Search for the cell housing the specified text and yield its [X, Y] center coordinate. 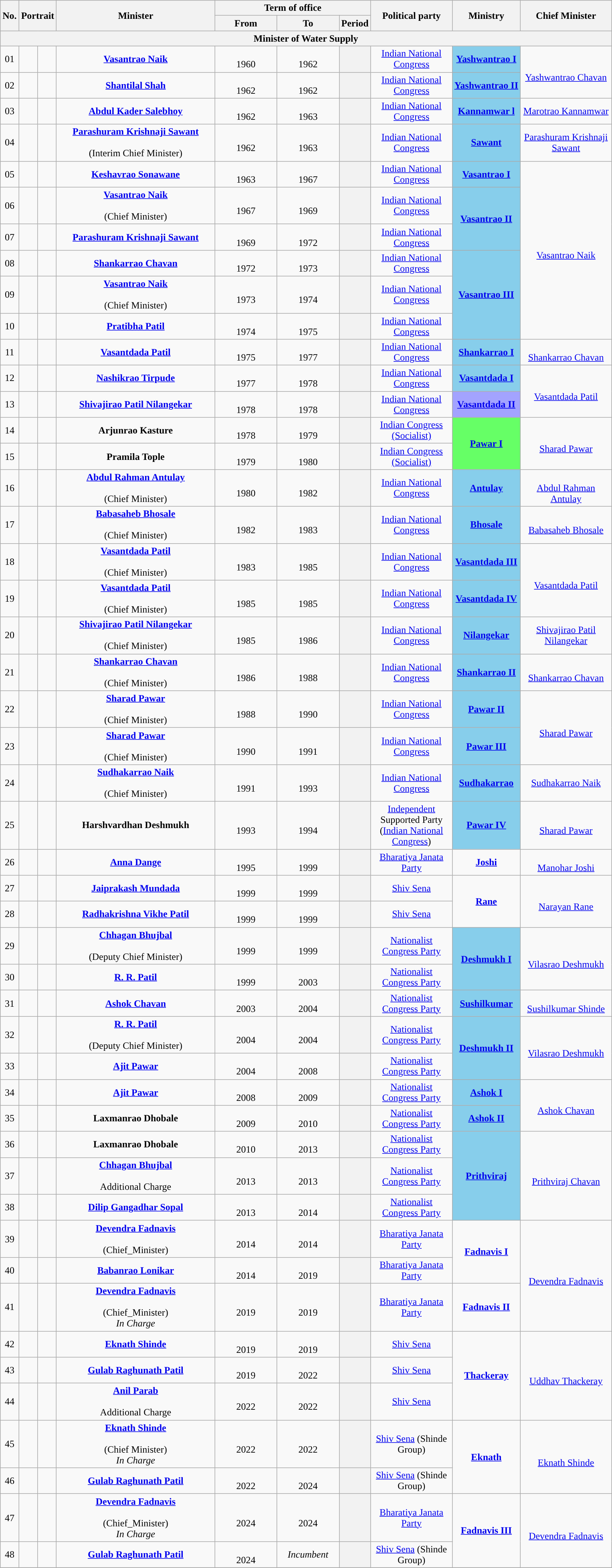
Vasantdada IV [486, 599]
Incumbent [308, 1554]
18 [10, 562]
Yashwantrao II [486, 85]
11 [10, 353]
Vasantrao I [486, 174]
35 [10, 1119]
29 [10, 946]
Fadnavis III [486, 1531]
Shankarrao I [486, 353]
Radhakrishna Vikhe Patil [135, 914]
Uddhav Thackeray [566, 1375]
13 [10, 405]
Abdul Kader Salebhoy [135, 111]
Abdul Rahman Antulay (Chief Minister) [135, 488]
19 [10, 599]
Babanrao Lonikar [135, 1270]
03 [10, 111]
Vasantdada I [486, 378]
47 [10, 1518]
Shankarrao Chavan (Chief Minister) [135, 672]
Vasantdada III [486, 562]
24 [10, 783]
Pawar III [486, 746]
Anna Dange [135, 862]
Babasaheb Bhosale (Chief Minister) [135, 525]
Prithviraj Chavan [566, 1176]
Sushilkumar Shinde [566, 1003]
Pratibha Patil [135, 326]
28 [10, 914]
32 [10, 1035]
Portrait [38, 16]
26 [10, 862]
21 [10, 672]
Yashwantrao Chavan [566, 72]
Shankarrao II [486, 672]
Deshmukh II [486, 1048]
Kannamwar l [486, 111]
37 [10, 1176]
Sudhakarrao Naik [566, 783]
No. [10, 16]
39 [10, 1239]
Eknath Shinde (Chief Minister)In Charge [135, 1444]
08 [10, 263]
Shivajirao Patil Nilangekar (Chief Minister) [135, 635]
14 [10, 430]
Prithviraj [486, 1176]
12 [10, 378]
To [308, 23]
10 [10, 326]
Sudhakarrao Naik (Chief Minister) [135, 783]
Ashok I [486, 1092]
Nashikrao Tirpude [135, 378]
Pawar I [486, 443]
Pramila Tople [135, 457]
45 [10, 1444]
40 [10, 1270]
Term of office [293, 8]
46 [10, 1481]
Jaiprakash Mundada [135, 889]
Fadnavis II [486, 1307]
Parashuram Krishnaji Sawant (Interim Chief Minister) [135, 143]
Joshi [486, 862]
Sudhakarrao [486, 783]
Vasantdada II [486, 405]
27 [10, 889]
42 [10, 1344]
Chief Minister [566, 16]
Chhagan Bhujbal Additional Charge [135, 1176]
Minister [135, 16]
Ashok II [486, 1119]
16 [10, 488]
Sushilkumar [486, 1003]
02 [10, 85]
Manohar Joshi [566, 862]
Rane [486, 901]
33 [10, 1066]
Chhagan Bhujbal (Deputy Chief Minister) [135, 946]
31 [10, 1003]
Political party [411, 16]
Pawar IV [486, 825]
Eknath [486, 1457]
48 [10, 1554]
Minister of Water Supply [306, 38]
Antulay [486, 488]
07 [10, 237]
34 [10, 1092]
Narayan Rane [566, 901]
Yashwantrao I [486, 59]
36 [10, 1144]
Vasantrao II [486, 219]
41 [10, 1307]
Vasantrao III [486, 294]
Sawant [486, 143]
30 [10, 977]
Abdul Rahman Antulay [566, 488]
05 [10, 174]
Independent Supported Party (Indian National Congress) [411, 825]
Shantilal Shah [135, 85]
From [246, 23]
Deshmukh I [486, 959]
Bhosale [486, 525]
1960 [246, 59]
04 [10, 143]
17 [10, 525]
01 [10, 59]
Nilangekar [486, 635]
06 [10, 206]
Ministry [486, 16]
Thackeray [486, 1375]
25 [10, 825]
Anil Parab Additional Charge [135, 1402]
1994 [308, 825]
Marotrao Kannamwar [566, 111]
20 [10, 635]
44 [10, 1402]
09 [10, 294]
15 [10, 457]
22 [10, 709]
Fadnavis I [486, 1252]
Dilip Gangadhar Sopal [135, 1207]
38 [10, 1207]
Pawar II [486, 709]
Babasaheb Bhosale [566, 525]
Keshavrao Sonawane [135, 174]
43 [10, 1370]
1995 [246, 862]
Arjunrao Kasture [135, 430]
Devendra Fadnavis (Chief_Minister) [135, 1239]
R. R. Patil [135, 977]
Harshvardhan Deshmukh [135, 825]
Period [355, 23]
23 [10, 746]
R. R. Patil (Deputy Chief Minister) [135, 1035]
